Identify which cell holds the provided text, then report its [x, y] central coordinate. 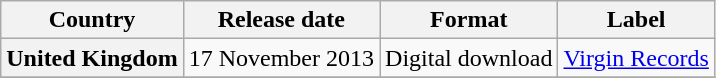
Virgin Records [636, 58]
Release date [281, 20]
United Kingdom [92, 58]
Country [92, 20]
Label [636, 20]
17 November 2013 [281, 58]
Digital download [469, 58]
Format [469, 20]
